Scan for the cell matching the given text and deliver its [X, Y] coordinate at center. 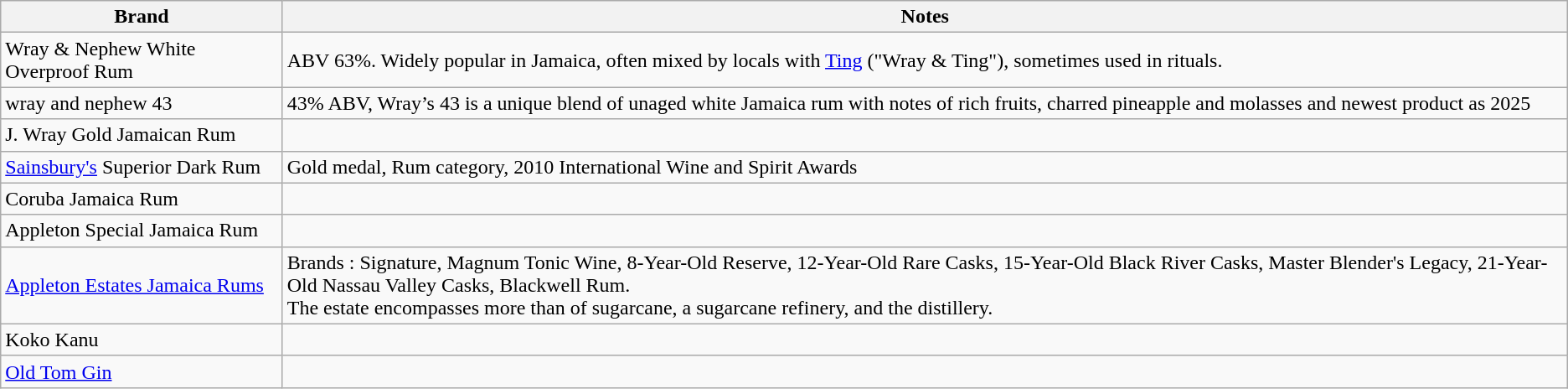
Koko Kanu [142, 340]
43% ABV, Wray’s 43 is a unique blend of unaged white Jamaica rum with notes of rich fruits, charred pineapple and molasses and newest product as 2025 [925, 103]
Brand [142, 17]
Appleton Special Jamaica Rum [142, 231]
Coruba Jamaica Rum [142, 199]
Appleton Estates Jamaica Rums [142, 285]
Notes [925, 17]
ABV 63%. Widely popular in Jamaica, often mixed by locals with Ting ("Wray & Ting"), sometimes used in rituals. [925, 60]
Wray & Nephew White Overproof Rum [142, 60]
J. Wray Gold Jamaican Rum [142, 135]
Sainsbury's Superior Dark Rum [142, 167]
Old Tom Gin [142, 371]
Gold medal, Rum category, 2010 International Wine and Spirit Awards [925, 167]
wray and nephew 43 [142, 103]
